Output the (x, y) coordinate of the center of the cell containing the given text.  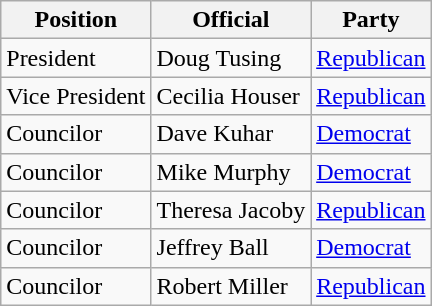
Theresa Jacoby (231, 210)
Dave Kuhar (231, 134)
President (76, 58)
Jeffrey Ball (231, 248)
Doug Tusing (231, 58)
Official (231, 20)
Mike Murphy (231, 172)
Cecilia Houser (231, 96)
Robert Miller (231, 286)
Position (76, 20)
Party (371, 20)
Vice President (76, 96)
